Pinpoint the cell where the given text exists, returning its [x, y] midpoint coordinate. 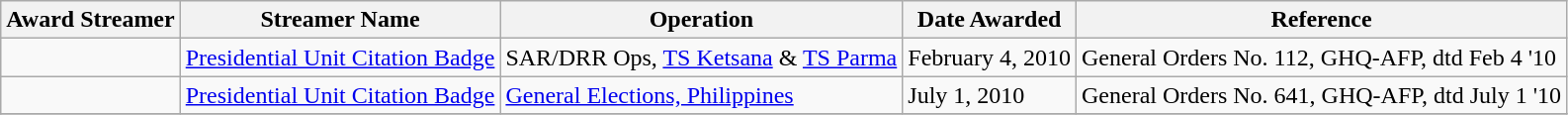
Date Awarded [990, 20]
Award Streamer [91, 20]
Operation [702, 20]
General Elections, Philippines [702, 95]
General Orders No. 641, GHQ-AFP, dtd July 1 '10 [1321, 95]
July 1, 2010 [990, 95]
General Orders No. 112, GHQ-AFP, dtd Feb 4 '10 [1321, 57]
Reference [1321, 20]
SAR/DRR Ops, TS Ketsana & TS Parma [702, 57]
February 4, 2010 [990, 57]
Streamer Name [340, 20]
